Return (x, y) of the center of cell containing provided text 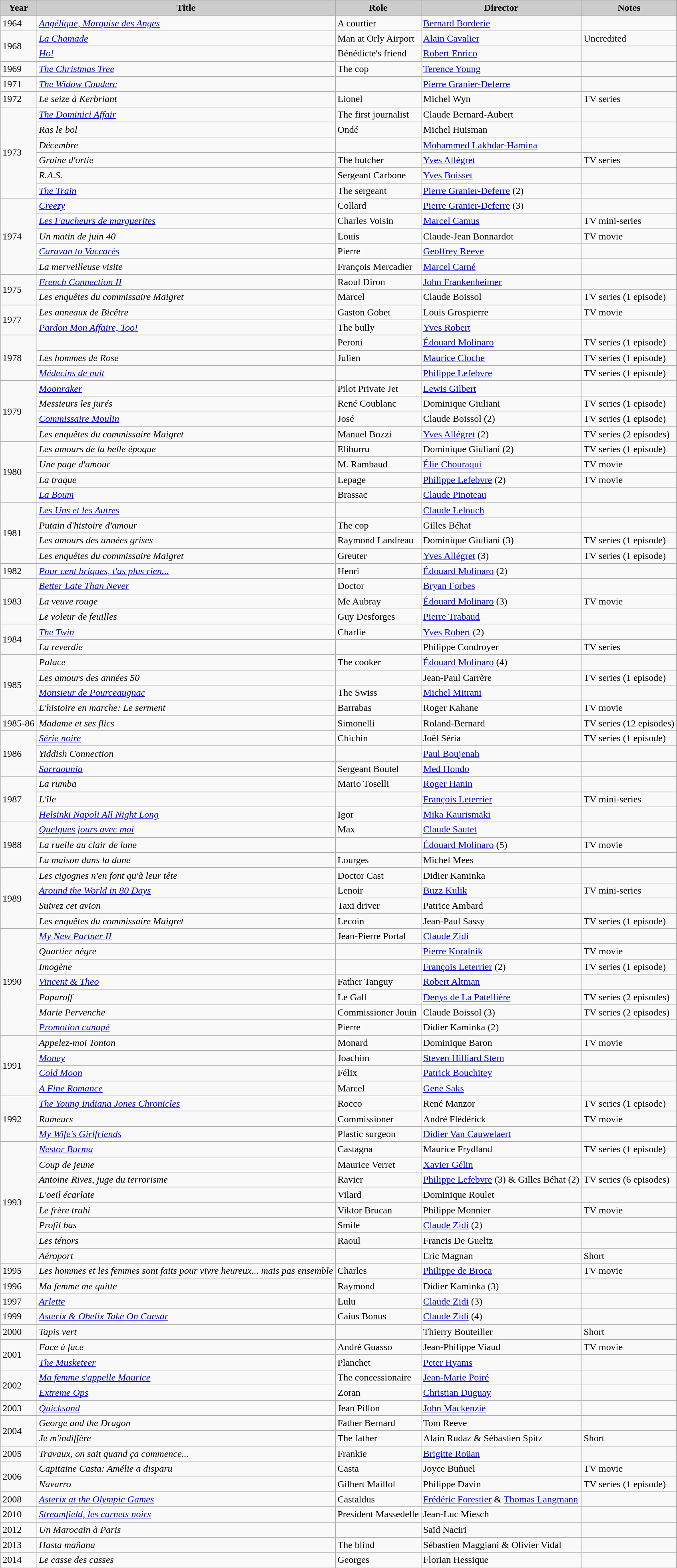
Brigitte Roüan (501, 1454)
Michel Mees (501, 860)
François Leterrier (2) (501, 967)
Charles Voisin (378, 221)
Philippe Lefebvre (501, 373)
Ma femme s'appelle Maurice (186, 1377)
Promotion canapé (186, 1027)
Uncredited (629, 38)
La Chamade (186, 38)
George and the Dragon (186, 1423)
My New Partner II (186, 936)
Michel Wyn (501, 99)
Francis De Gueltz (501, 1241)
Barrabas (378, 708)
René Coublanc (378, 403)
Yiddish Connection (186, 754)
Father Tanguy (378, 982)
Joël Séria (501, 738)
Lenoir (378, 890)
Édouard Molinaro (5) (501, 845)
La Boum (186, 495)
Gene Saks (501, 1088)
Les Faucheurs de marguerites (186, 221)
La traque (186, 480)
Bernard Borderie (501, 23)
Gaston Gobet (378, 312)
Charlie (378, 632)
Putain d'histoire d'amour (186, 525)
Moonraker (186, 388)
Creezy (186, 206)
Ma femme me quitte (186, 1286)
Commissioner Jouin (378, 1012)
Les ténors (186, 1241)
Xavier Gélin (501, 1165)
French Connection II (186, 282)
Un Marocain à Paris (186, 1530)
René Manzor (501, 1103)
Planchet (378, 1362)
A courtier (378, 23)
Mohammed Lakhdar-Hamina (501, 145)
Louis (378, 236)
Antoine Rives, juge du terrorisme (186, 1180)
Dominique Giuliani (3) (501, 541)
1973 (18, 152)
Gilbert Maillol (378, 1484)
The Swiss (378, 693)
Les Uns et les Autres (186, 510)
Sergeant Boutel (378, 769)
Les hommes de Rose (186, 358)
Didier Kaminka (2) (501, 1027)
Castagna (378, 1149)
2001 (18, 1355)
Hasta mañana (186, 1545)
2013 (18, 1545)
Jean-Pierre Portal (378, 936)
Notes (629, 8)
1992 (18, 1119)
1981 (18, 533)
Claude Zidi (4) (501, 1317)
Claude Boissol (2) (501, 419)
Smile (378, 1225)
The bully (378, 327)
Décembre (186, 145)
Buzz Kulik (501, 890)
Ravier (378, 1180)
Angélique, Marquise des Anges (186, 23)
Les amours des années 50 (186, 678)
Lourges (378, 860)
2002 (18, 1385)
1985 (18, 685)
Marcel Carné (501, 267)
Maurice Frydland (501, 1149)
The first journalist (378, 114)
The father (378, 1438)
My Wife's Girlfriends (186, 1134)
Doctor (378, 586)
The blind (378, 1545)
Aéroport (186, 1256)
2010 (18, 1514)
Patrick Bouchitey (501, 1073)
Joachim (378, 1058)
Castaldus (378, 1499)
Lewis Gilbert (501, 388)
Le Gall (378, 997)
Robert Enrico (501, 54)
Un matin de juin 40 (186, 236)
The butcher (378, 160)
La maison dans la dune (186, 860)
L'île (186, 799)
Je m'indiffère (186, 1438)
Lionel (378, 99)
Claude Zidi (501, 936)
Félix (378, 1073)
Claude Zidi (2) (501, 1225)
Saïd Naciri (501, 1530)
Simonelli (378, 723)
2014 (18, 1560)
Nestor Burma (186, 1149)
Maurice Cloche (501, 358)
Ondé (378, 130)
John Frankenheimer (501, 282)
1978 (18, 358)
Alain Cavalier (501, 38)
1984 (18, 639)
Didier Van Cauwelaert (501, 1134)
Dominique Giuliani (2) (501, 449)
Marie Pervenche (186, 1012)
François Leterrier (501, 799)
Thierry Bouteiller (501, 1332)
Lulu (378, 1301)
Collard (378, 206)
Robert Altman (501, 982)
Rumeurs (186, 1119)
The Twin (186, 632)
Tom Reeve (501, 1423)
Yves Allégret (3) (501, 556)
The Widow Couderc (186, 84)
1979 (18, 411)
Doctor Cast (378, 875)
Bryan Forbes (501, 586)
Taxi driver (378, 906)
1982 (18, 571)
Claude Sautet (501, 830)
TV series (12 episodes) (629, 723)
1989 (18, 898)
La rumba (186, 784)
1990 (18, 982)
Yves Allégret (501, 160)
Joyce Buñuel (501, 1469)
Paul Boujenah (501, 754)
Role (378, 8)
Maurice Verret (378, 1165)
Lecoin (378, 921)
Peroni (378, 343)
Philippe Lefebvre (2) (501, 480)
The Train (186, 191)
Jean-Philippe Viaud (501, 1347)
Michel Huisman (501, 130)
Commissioner (378, 1119)
Claude Bernard-Aubert (501, 114)
Didier Kaminka (3) (501, 1286)
Quicksand (186, 1408)
Monsieur de Pourceaugnac (186, 693)
Geoffrey Reeve (501, 251)
2006 (18, 1476)
Brassac (378, 495)
The Dominici Affair (186, 114)
Roger Kahane (501, 708)
Dominique Giuliani (501, 403)
La merveilleuse visite (186, 267)
Série noire (186, 738)
Sergeant Carbone (378, 175)
Madame et ses flics (186, 723)
2005 (18, 1454)
Imogène (186, 967)
Title (186, 8)
Dominique Baron (501, 1043)
1987 (18, 799)
Suivez cet avion (186, 906)
1983 (18, 601)
Chichin (378, 738)
Pierre Granier-Deferre (3) (501, 206)
1991 (18, 1065)
Patrice Ambard (501, 906)
Pour cent briques, t'as plus rien... (186, 571)
Claude Boissol (501, 297)
Asterix at the Olympic Games (186, 1499)
TV series (6 episodes) (629, 1180)
Me Aubray (378, 601)
Plastic surgeon (378, 1134)
1997 (18, 1301)
John Mackenzie (501, 1408)
François Mercadier (378, 267)
M. Rambaud (378, 465)
1980 (18, 472)
Man at Orly Airport (378, 38)
Cold Moon (186, 1073)
Manuel Bozzi (378, 434)
Yves Robert (2) (501, 632)
Monard (378, 1043)
Frankie (378, 1454)
Yves Robert (501, 327)
The Christmas Tree (186, 69)
Caius Bonus (378, 1317)
Vilard (378, 1195)
Le frère trahi (186, 1210)
Dominique Roulet (501, 1195)
Yves Boisset (501, 175)
Med Hondo (501, 769)
Édouard Molinaro (501, 343)
1974 (18, 236)
Pierre Koralnik (501, 952)
Igor (378, 814)
Quelques jours avec moi (186, 830)
Appelez-moi Tonton (186, 1043)
Henri (378, 571)
Eric Magnan (501, 1256)
Les amours des années grises (186, 541)
Le casse des casses (186, 1560)
Denys de La Patellière (501, 997)
Les cigognes n'en font qu'à leur tête (186, 875)
La ruelle au clair de lune (186, 845)
La reverdie (186, 647)
R.A.S. (186, 175)
1964 (18, 23)
Pilot Private Jet (378, 388)
Les anneaux de Bicêtre (186, 312)
Asterix & Obelix Take On Caesar (186, 1317)
Le seize à Kerbriant (186, 99)
A Fine Romance (186, 1088)
1972 (18, 99)
Arlette (186, 1301)
Édouard Molinaro (4) (501, 662)
Le voleur de feuilles (186, 616)
Didier Kaminka (501, 875)
1971 (18, 84)
Sébastien Maggiani & Olivier Vidal (501, 1545)
Messieurs les jurés (186, 403)
Streamfield, les carnets noirs (186, 1514)
Christian Duguay (501, 1392)
Mika Kaurismäki (501, 814)
Max (378, 830)
Édouard Molinaro (2) (501, 571)
Raymond (378, 1286)
Philippe Davin (501, 1484)
2000 (18, 1332)
Philippe Condroyer (501, 647)
1996 (18, 1286)
Helsinki Napoli All Night Long (186, 814)
Médecins de nuit (186, 373)
1993 (18, 1202)
Raymond Landreau (378, 541)
Paparoff (186, 997)
2008 (18, 1499)
Édouard Molinaro (3) (501, 601)
Marcel Camus (501, 221)
1975 (18, 289)
Casta (378, 1469)
Claude Boissol (3) (501, 1012)
Roger Hanin (501, 784)
Les amours de la belle époque (186, 449)
1968 (18, 46)
Capitaine Casta: Amélie a disparu (186, 1469)
Yves Allégret (2) (501, 434)
Director (501, 8)
Philippe de Broca (501, 1271)
Sarraounia (186, 769)
The Musketeer (186, 1362)
Claude Lelouch (501, 510)
Raoul Diron (378, 282)
Jean-Luc Miesch (501, 1514)
2012 (18, 1530)
Terence Young (501, 69)
Georges (378, 1560)
Graine d'ortie (186, 160)
Claude-Jean Bonnardot (501, 236)
André Guasso (378, 1347)
José (378, 419)
The concessionaire (378, 1377)
Ras le bol (186, 130)
Frédéric Forestier & Thomas Langmann (501, 1499)
2003 (18, 1408)
The cooker (378, 662)
Guy Desforges (378, 616)
Palace (186, 662)
Les hommes et les femmes sont faits pour vivre heureux... mais pas ensemble (186, 1271)
1999 (18, 1317)
Bénédicte's friend (378, 54)
Charles (378, 1271)
Élie Chouraqui (501, 465)
Claude Zidi (3) (501, 1301)
Around the World in 80 Days (186, 890)
Navarro (186, 1484)
Zoran (378, 1392)
1969 (18, 69)
Pierre Trabaud (501, 616)
Vincent & Theo (186, 982)
1985-86 (18, 723)
Gilles Béhat (501, 525)
Ho! (186, 54)
Money (186, 1058)
Pierre Granier-Deferre (2) (501, 191)
Greuter (378, 556)
Profil bas (186, 1225)
La veuve rouge (186, 601)
2004 (18, 1431)
Roland-Bernard (501, 723)
Pardon Mon Affaire, Too! (186, 327)
Rocco (378, 1103)
Peter Hyams (501, 1362)
President Massedelle (378, 1514)
Louis Grospierre (501, 312)
Jean-Marie Poiré (501, 1377)
Tapis vert (186, 1332)
Father Bernard (378, 1423)
L'oeil écarlate (186, 1195)
The Young Indiana Jones Chronicles (186, 1103)
Face à face (186, 1347)
Jean-Paul Sassy (501, 921)
Better Late Than Never (186, 586)
Commissaire Moulin (186, 419)
Viktor Brucan (378, 1210)
Philippe Lefebvre (3) & Gilles Béhat (2) (501, 1180)
1988 (18, 845)
Philippe Monnier (501, 1210)
Lepage (378, 480)
L'histoire en marche: Le serment (186, 708)
Une page d'amour (186, 465)
Julien (378, 358)
Extreme Ops (186, 1392)
Travaux, on sait quand ça commence... (186, 1454)
Mario Toselli (378, 784)
Jean-Paul Carrère (501, 678)
Year (18, 8)
The sergeant (378, 191)
Caravan to Vaccarès (186, 251)
Florian Hessique (501, 1560)
Steven Hilliard Stern (501, 1058)
Jean Pillon (378, 1408)
Pierre Granier-Deferre (501, 84)
Raoul (378, 1241)
Eliburru (378, 449)
Claude Pinoteau (501, 495)
1995 (18, 1271)
1977 (18, 320)
1986 (18, 754)
Alain Rudaz & Sébastien Spitz (501, 1438)
Coup de jeune (186, 1165)
Quartier nègre (186, 952)
André Flédérick (501, 1119)
Michel Mitrani (501, 693)
